Pinpoint the cell where the given text exists, returning its [X, Y] midpoint coordinate. 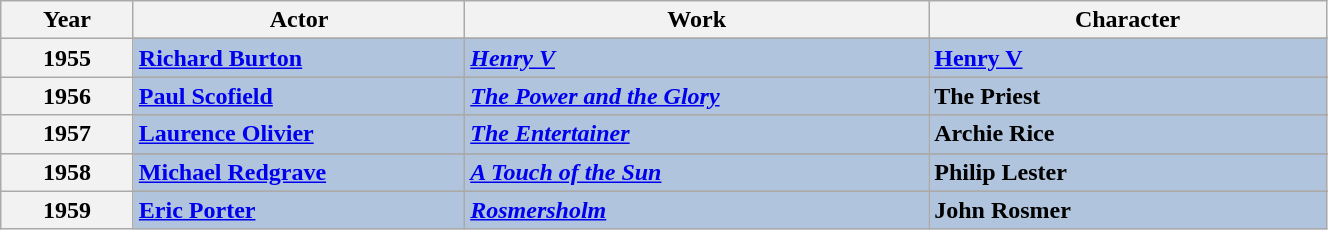
1956 [68, 96]
1959 [68, 210]
Work [697, 20]
A Touch of the Sun [697, 172]
Year [68, 20]
Richard Burton [298, 58]
Laurence Olivier [298, 134]
Rosmersholm [697, 210]
Philip Lester [1128, 172]
1955 [68, 58]
The Power and the Glory [697, 96]
Archie Rice [1128, 134]
The Priest [1128, 96]
Paul Scofield [298, 96]
Michael Redgrave [298, 172]
1958 [68, 172]
Character [1128, 20]
Eric Porter [298, 210]
The Entertainer [697, 134]
Actor [298, 20]
John Rosmer [1128, 210]
1957 [68, 134]
